Find where the given text appears and provide that cell's center as [x, y] coordinate. 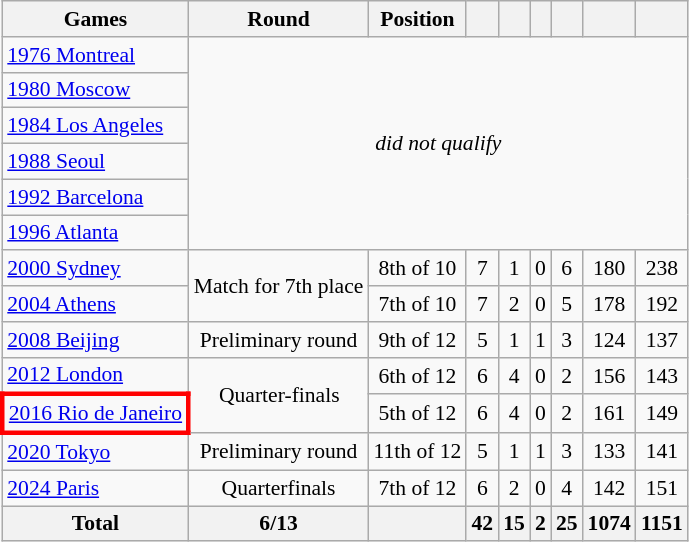
1996 Atlanta [95, 233]
7th of 12 [417, 488]
did not qualify [438, 144]
1976 Montreal [95, 55]
180 [610, 269]
2020 Tokyo [95, 452]
25 [567, 524]
1988 Seoul [95, 162]
2016 Rio de Janeiro [95, 414]
5th of 12 [417, 414]
6/13 [279, 524]
9th of 12 [417, 340]
1984 Los Angeles [95, 126]
192 [662, 304]
2008 Beijing [95, 340]
137 [662, 340]
6th of 12 [417, 376]
11th of 12 [417, 452]
2024 Paris [95, 488]
1980 Moscow [95, 90]
151 [662, 488]
178 [610, 304]
156 [610, 376]
Match for 7th place [279, 286]
124 [610, 340]
1151 [662, 524]
133 [610, 452]
8th of 10 [417, 269]
Quarterfinals [279, 488]
161 [610, 414]
1074 [610, 524]
Position [417, 19]
1992 Barcelona [95, 197]
7th of 10 [417, 304]
42 [482, 524]
Quarter-finals [279, 395]
Total [95, 524]
2012 London [95, 376]
Round [279, 19]
2000 Sydney [95, 269]
238 [662, 269]
Games [95, 19]
142 [610, 488]
149 [662, 414]
141 [662, 452]
15 [514, 524]
2004 Athens [95, 304]
143 [662, 376]
